Extract the [x, y] coordinate from the center of the cell holding the provided text.  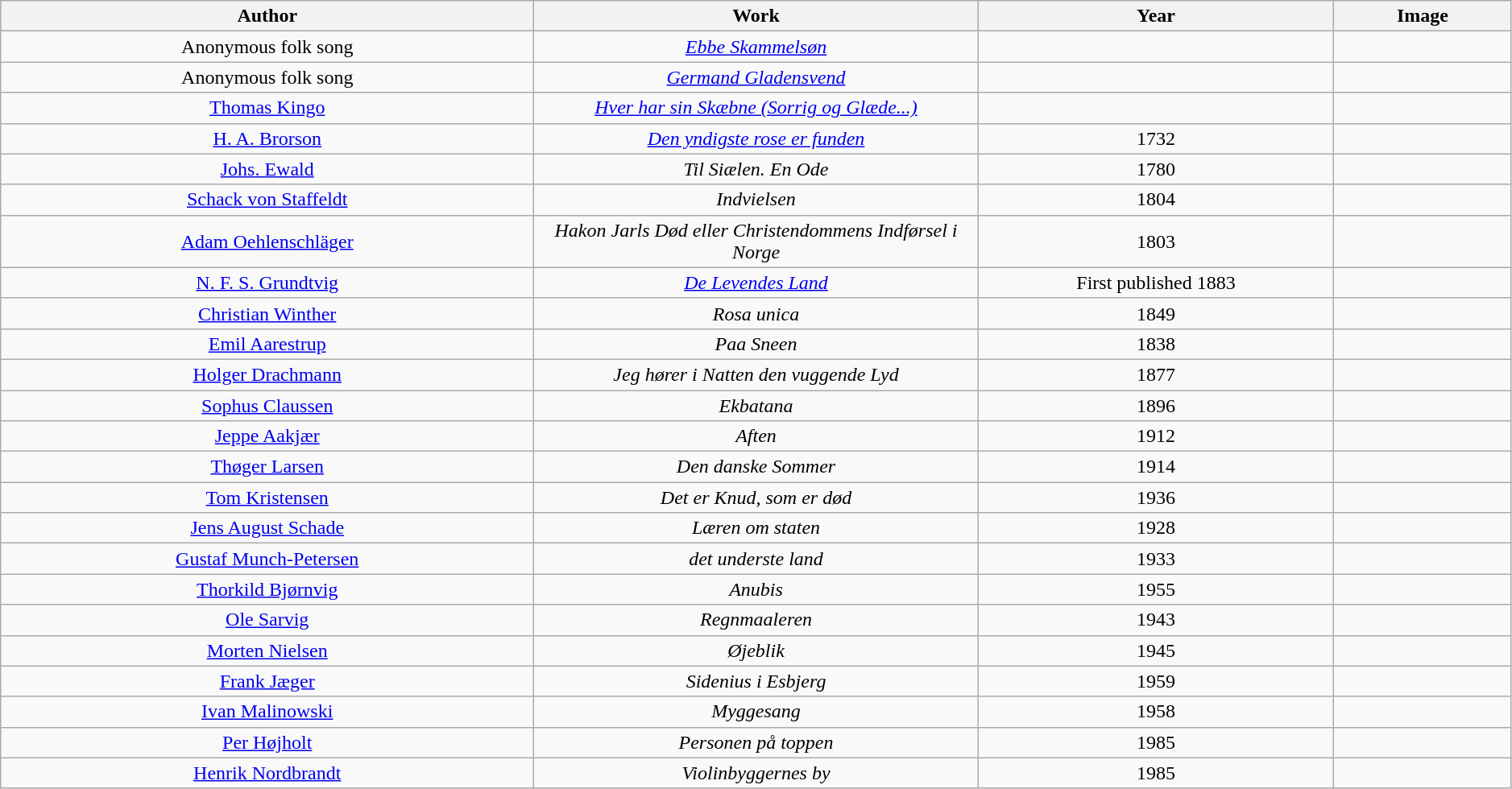
Johs. Ewald [267, 169]
Emil Aarestrup [267, 344]
Image [1423, 16]
Jeppe Aakjær [267, 436]
1804 [1155, 200]
Jeg hører i Natten den vuggende Lyd [756, 374]
1943 [1155, 620]
Thorkild Bjørnvig [267, 589]
Sidenius i Esbjerg [756, 681]
H. A. Brorson [267, 138]
Holger Drachmann [267, 374]
Per Højholt [267, 742]
1912 [1155, 436]
Work [756, 16]
1936 [1155, 498]
Ekbatana [756, 405]
Morten Nielsen [267, 651]
1958 [1155, 712]
De Levendes Land [756, 283]
Den danske Sommer [756, 467]
Læren om staten [756, 528]
Thøger Larsen [267, 467]
Indvielsen [756, 200]
Anubis [756, 589]
Til Siælen. En Ode [756, 169]
1838 [1155, 344]
1914 [1155, 467]
Henrik Nordbrandt [267, 773]
Ebbe Skammelsøn [756, 47]
N. F. S. Grundtvig [267, 283]
1780 [1155, 169]
Jens August Schade [267, 528]
1877 [1155, 374]
First published 1883 [1155, 283]
1933 [1155, 559]
1959 [1155, 681]
Personen på toppen [756, 742]
Frank Jæger [267, 681]
Ole Sarvig [267, 620]
Rosa unica [756, 313]
1849 [1155, 313]
Paa Sneen [756, 344]
1732 [1155, 138]
1803 [1155, 242]
Thomas Kingo [267, 108]
Year [1155, 16]
Author [267, 16]
Det er Knud, som er død [756, 498]
Gustaf Munch-Petersen [267, 559]
det underste land [756, 559]
1955 [1155, 589]
Germand Gladensvend [756, 77]
Regnmaaleren [756, 620]
Hver har sin Skæbne (Sorrig og Glæde...) [756, 108]
Ivan Malinowski [267, 712]
Violinbyggernes by [756, 773]
Tom Kristensen [267, 498]
Myggesang [756, 712]
Schack von Staffeldt [267, 200]
1896 [1155, 405]
Adam Oehlenschläger [267, 242]
Aften [756, 436]
Den yndigste rose er funden [756, 138]
Hakon Jarls Død eller Christendommens Indførsel i Norge [756, 242]
Øjeblik [756, 651]
Christian Winther [267, 313]
1945 [1155, 651]
Sophus Claussen [267, 405]
1928 [1155, 528]
